Return [x, y] of the center of cell containing provided text 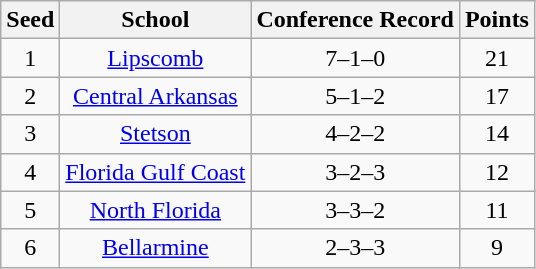
Conference Record [356, 20]
Lipscomb [156, 58]
17 [496, 96]
Central Arkansas [156, 96]
12 [496, 172]
11 [496, 210]
14 [496, 134]
5–1–2 [356, 96]
Bellarmine [156, 248]
4–2–2 [356, 134]
Stetson [156, 134]
1 [30, 58]
North Florida [156, 210]
9 [496, 248]
3–3–2 [356, 210]
Seed [30, 20]
School [156, 20]
Points [496, 20]
6 [30, 248]
21 [496, 58]
5 [30, 210]
7–1–0 [356, 58]
3–2–3 [356, 172]
2–3–3 [356, 248]
4 [30, 172]
3 [30, 134]
Florida Gulf Coast [156, 172]
2 [30, 96]
